Locate the cell with the specified text and output its [X, Y] center coordinate. 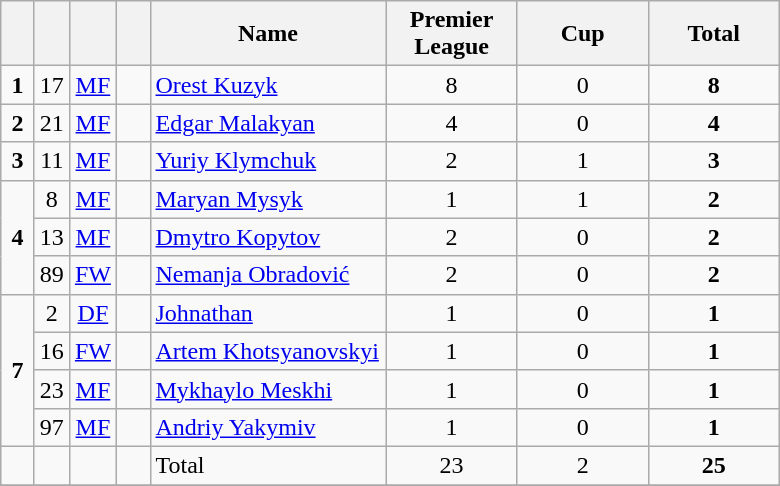
25 [714, 465]
Name [268, 34]
Premier League [452, 34]
Maryan Mysyk [268, 199]
Johnathan [268, 313]
Yuriy Klymchuk [268, 161]
11 [52, 161]
89 [52, 275]
Cup [582, 34]
Nemanja Obradović [268, 275]
21 [52, 123]
16 [52, 351]
Mykhaylo Meskhi [268, 389]
DF [92, 313]
17 [52, 85]
7 [18, 370]
Artem Khotsyanovskyi [268, 351]
13 [52, 237]
Orest Kuzyk [268, 85]
Edgar Malakyan [268, 123]
Dmytro Kopytov [268, 237]
Andriy Yakymiv [268, 427]
97 [52, 427]
